Scan for the cell matching the given text and deliver its (X, Y) coordinate at center. 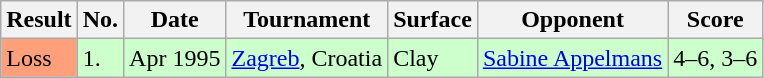
Clay (433, 58)
Tournament (307, 20)
Zagreb, Croatia (307, 58)
Sabine Appelmans (572, 58)
4–6, 3–6 (716, 58)
1. (100, 58)
No. (100, 20)
Loss (39, 58)
Opponent (572, 20)
Result (39, 20)
Surface (433, 20)
Score (716, 20)
Date (175, 20)
Apr 1995 (175, 58)
